Search for the cell housing the specified text and yield its [x, y] center coordinate. 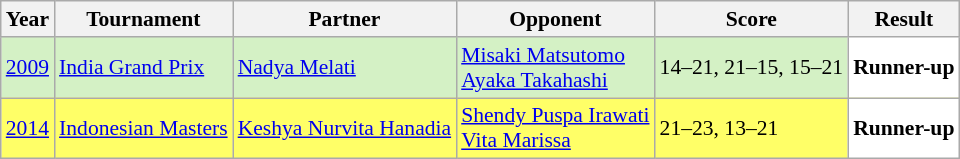
Score [752, 19]
India Grand Prix [144, 68]
Nadya Melati [345, 68]
Tournament [144, 19]
Keshya Nurvita Hanadia [345, 128]
Indonesian Masters [144, 128]
2014 [28, 128]
Partner [345, 19]
2009 [28, 68]
Shendy Puspa Irawati Vita Marissa [555, 128]
Year [28, 19]
Misaki Matsutomo Ayaka Takahashi [555, 68]
21–23, 13–21 [752, 128]
Opponent [555, 19]
Result [904, 19]
14–21, 21–15, 15–21 [752, 68]
